Scan for the cell matching the given text and deliver its (x, y) coordinate at center. 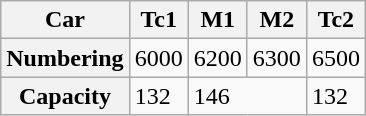
M2 (276, 20)
Car (65, 20)
Tc2 (336, 20)
6200 (218, 58)
6300 (276, 58)
Numbering (65, 58)
146 (247, 96)
M1 (218, 20)
Tc1 (158, 20)
6000 (158, 58)
6500 (336, 58)
Capacity (65, 96)
